Locate the cell with the specified text and output its (x, y) center coordinate. 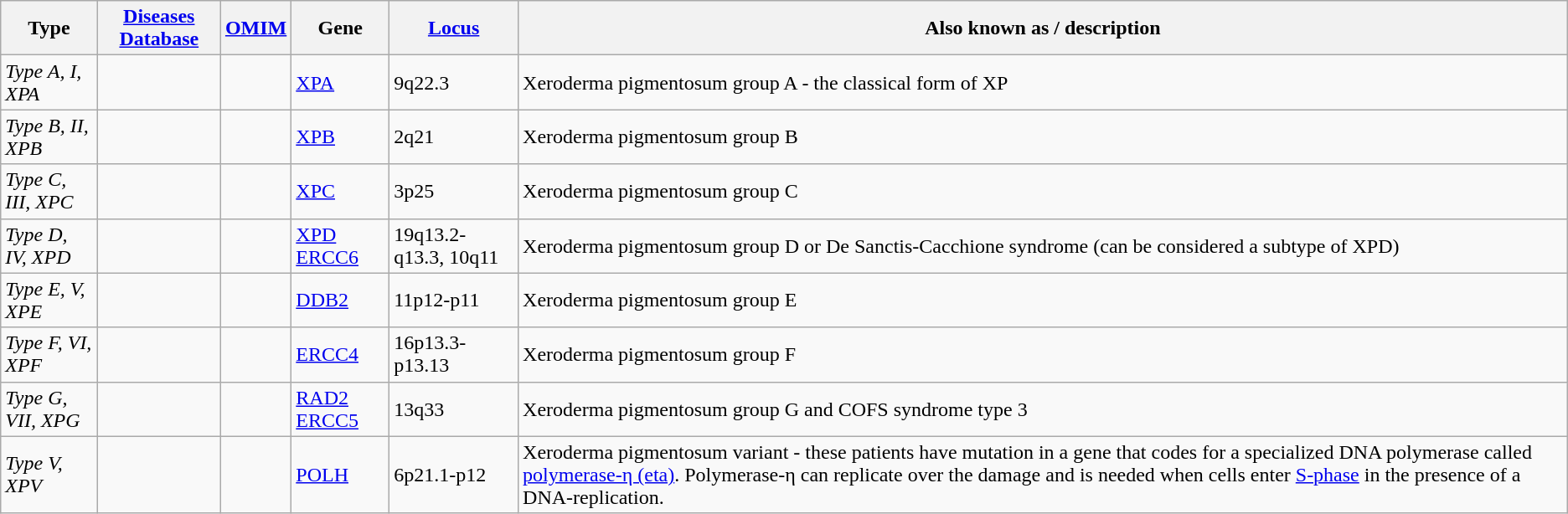
13q33 (454, 409)
6p21.1-p12 (454, 475)
POLH (340, 475)
11p12-p11 (454, 300)
Xeroderma pigmentosum group G and COFS syndrome type 3 (1044, 409)
XPC (340, 191)
2q21 (454, 137)
Xeroderma pigmentosum group C (1044, 191)
Xeroderma pigmentosum group D or De Sanctis-Cacchione syndrome (can be considered a subtype of XPD) (1044, 246)
Xeroderma pigmentosum group B (1044, 137)
ERCC4 (340, 355)
Type E, V, XPE (49, 300)
Type A, I, XPA (49, 82)
Type (49, 28)
Locus (454, 28)
3p25 (454, 191)
Type C, III, XPC (49, 191)
RAD2 ERCC5 (340, 409)
Type V, XPV (49, 475)
Gene (340, 28)
XPB (340, 137)
Type B, II, XPB (49, 137)
XPA (340, 82)
Type F, VI, XPF (49, 355)
Xeroderma pigmentosum group A - the classical form of XP (1044, 82)
Type G, VII, XPG (49, 409)
Xeroderma pigmentosum group F (1044, 355)
DDB2 (340, 300)
9q22.3 (454, 82)
Also known as / description (1044, 28)
Diseases Database (159, 28)
Xeroderma pigmentosum group E (1044, 300)
OMIM (255, 28)
19q13.2-q13.3, 10q11 (454, 246)
XPD ERCC6 (340, 246)
16p13.3-p13.13 (454, 355)
Type D, IV, XPD (49, 246)
